Determine the [X, Y] coordinate at the center of the cell enclosing the given text.  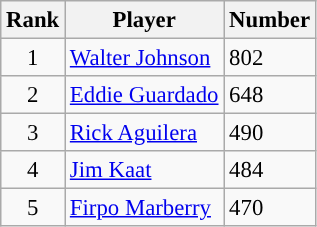
802 [270, 58]
470 [270, 208]
Rick Aguilera [144, 133]
Player [144, 20]
3 [33, 133]
Jim Kaat [144, 170]
1 [33, 58]
Firpo Marberry [144, 208]
Walter Johnson [144, 58]
490 [270, 133]
484 [270, 170]
648 [270, 95]
Number [270, 20]
Eddie Guardado [144, 95]
5 [33, 208]
Rank [33, 20]
4 [33, 170]
2 [33, 95]
